Search for the cell housing the specified text and yield its [x, y] center coordinate. 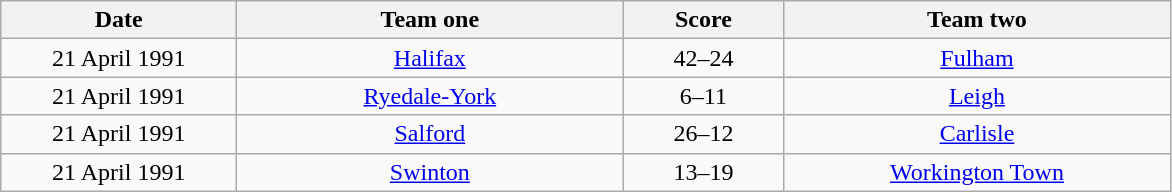
13–19 [704, 172]
Team two [977, 20]
Leigh [977, 96]
Team one [430, 20]
Date [119, 20]
Workington Town [977, 172]
42–24 [704, 58]
Score [704, 20]
Fulham [977, 58]
Halifax [430, 58]
6–11 [704, 96]
26–12 [704, 134]
Salford [430, 134]
Carlisle [977, 134]
Ryedale-York [430, 96]
Swinton [430, 172]
